Extract the (x, y) coordinate from the center of the cell holding the provided text.  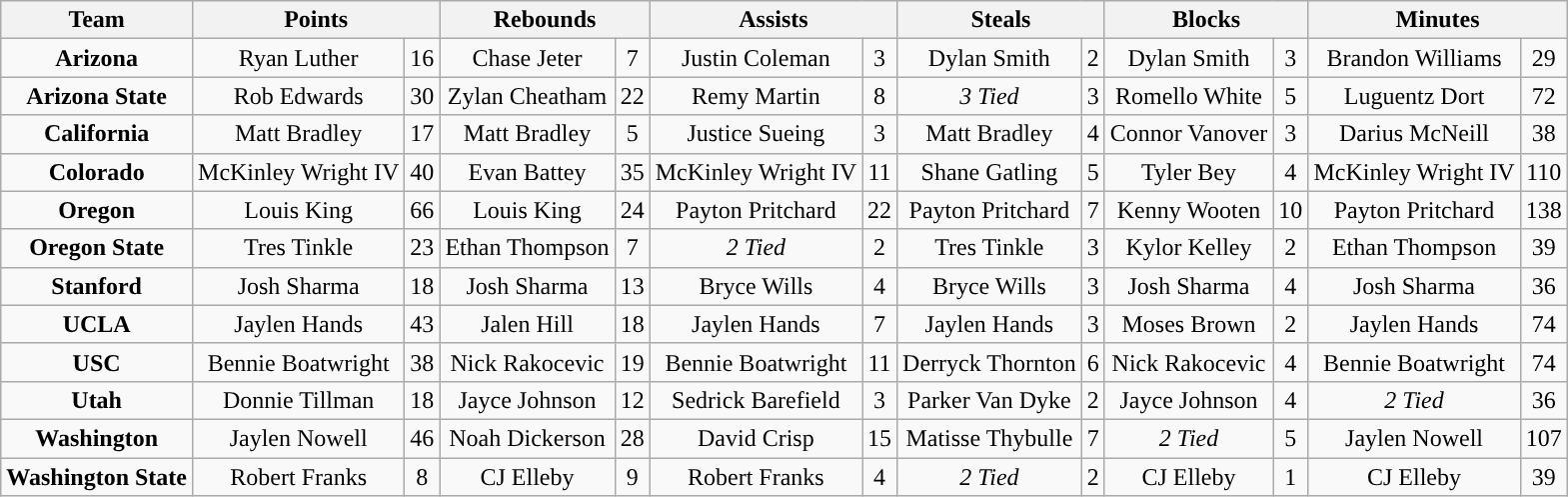
Justin Coleman (756, 58)
30 (422, 96)
28 (632, 438)
Donnie Tillman (299, 400)
16 (422, 58)
Evan Battey (528, 172)
Minutes (1437, 20)
Stanford (97, 286)
Noah Dickerson (528, 438)
California (97, 134)
12 (632, 400)
Sedrick Barefield (756, 400)
Remy Martin (756, 96)
Rob Edwards (299, 96)
13 (632, 286)
138 (1543, 210)
Points (316, 20)
Connor Vanover (1189, 134)
1 (1291, 477)
15 (879, 438)
24 (632, 210)
Colorado (97, 172)
40 (422, 172)
Romello White (1189, 96)
Matisse Thybulle (989, 438)
9 (632, 477)
Arizona State (97, 96)
Oregon State (97, 248)
Zylan Cheatham (528, 96)
19 (632, 362)
Ryan Luther (299, 58)
Arizona (97, 58)
UCLA (97, 324)
17 (422, 134)
35 (632, 172)
Tyler Bey (1189, 172)
Chase Jeter (528, 58)
Shane Gatling (989, 172)
6 (1093, 362)
Oregon (97, 210)
Blocks (1206, 20)
Steals (1001, 20)
10 (1291, 210)
Rebounds (545, 20)
Derryck Thornton (989, 362)
USC (97, 362)
Kenny Wooten (1189, 210)
Washington State (97, 477)
107 (1543, 438)
43 (422, 324)
Parker Van Dyke (989, 400)
72 (1543, 96)
Darius McNeill (1414, 134)
Moses Brown (1189, 324)
Brandon Williams (1414, 58)
29 (1543, 58)
Utah (97, 400)
Kylor Kelley (1189, 248)
3 Tied (989, 96)
Assists (774, 20)
Washington (97, 438)
Luguentz Dort (1414, 96)
46 (422, 438)
Jalen Hill (528, 324)
110 (1543, 172)
66 (422, 210)
Team (97, 20)
23 (422, 248)
David Crisp (756, 438)
Justice Sueing (756, 134)
